For the text-containing cell, return its midpoint in (X, Y) coordinate format. 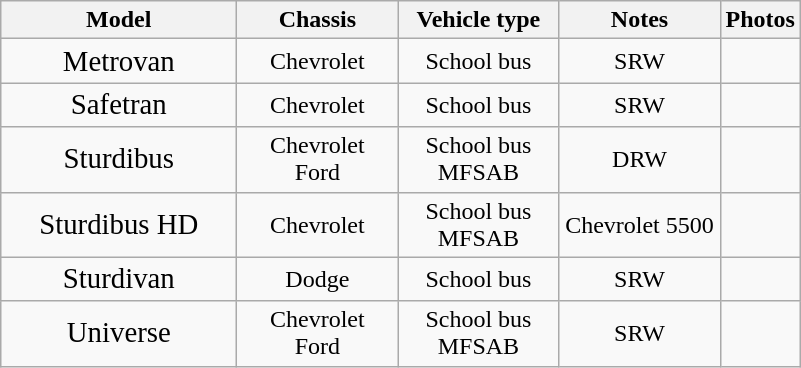
DRW (640, 160)
Sturdibus HD (119, 224)
Sturdivan (119, 279)
Chevrolet 5500 (640, 224)
Model (119, 20)
Chassis (318, 20)
Notes (640, 20)
Safetran (119, 105)
Photos (760, 20)
Dodge (318, 279)
Sturdibus (119, 160)
Metrovan (119, 61)
Vehicle type (478, 20)
Universe (119, 334)
